Pinpoint the cell where the given text exists, returning its (x, y) midpoint coordinate. 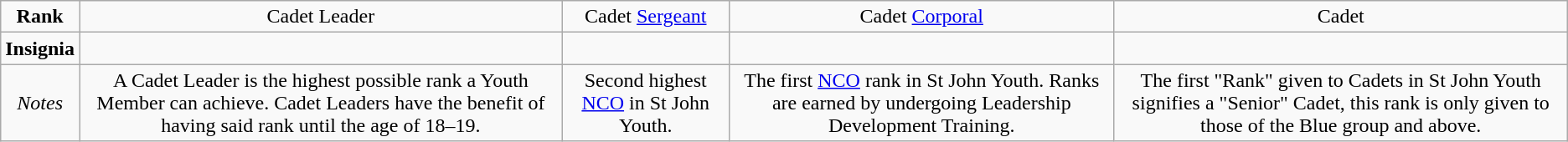
Cadet Leader (322, 17)
Insignia (40, 48)
A Cadet Leader is the highest possible rank a Youth Member can achieve. Cadet Leaders have the benefit of having said rank until the age of 18–19. (322, 103)
Cadet Corporal (921, 17)
Cadet (1340, 17)
Cadet Sergeant (645, 17)
Notes (40, 103)
Rank (40, 17)
The first NCO rank in St John Youth. Ranks are earned by undergoing Leadership Development Training. (921, 103)
The first "Rank" given to Cadets in St John Youth signifies a "Senior" Cadet, this rank is only given to those of the Blue group and above. (1340, 103)
Second highest NCO in St John Youth. (645, 103)
